Search for the cell housing the specified text and yield its [X, Y] center coordinate. 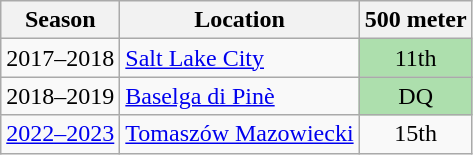
2018–2019 [60, 96]
Location [240, 20]
15th [416, 134]
Baselga di Pinè [240, 96]
Salt Lake City [240, 58]
500 meter [416, 20]
2017–2018 [60, 58]
Season [60, 20]
DQ [416, 96]
11th [416, 58]
2022–2023 [60, 134]
Tomaszów Mazowiecki [240, 134]
